Pinpoint the cell where the given text exists, returning its [X, Y] midpoint coordinate. 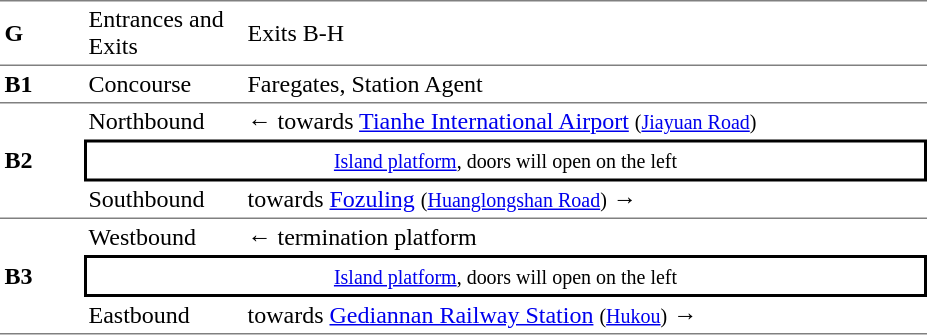
Southbound [164, 201]
G [42, 33]
towards Fozuling (Huanglongshan Road) → [585, 201]
← termination platform [585, 237]
Faregates, Station Agent [585, 85]
B1 [42, 85]
Northbound [164, 122]
Westbound [164, 237]
← towards Tianhe International Airport (Jiayuan Road) [585, 122]
Concourse [164, 85]
towards Gediannan Railway Station (Hukou) → [585, 316]
B3 [42, 277]
B2 [42, 162]
Eastbound [164, 316]
Exits B-H [585, 33]
Entrances and Exits [164, 33]
